Detect which cell encompasses the target text, then output its [X, Y] center coordinate. 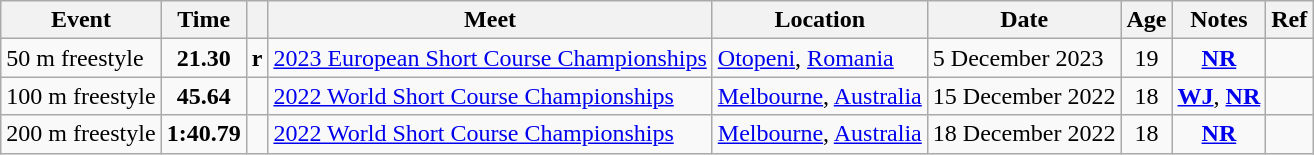
21.30 [204, 58]
Location [820, 20]
Meet [490, 20]
Date [1024, 20]
Time [204, 20]
WJ, NR [1219, 96]
2023 European Short Course Championships [490, 58]
Otopeni, Romania [820, 58]
15 December 2022 [1024, 96]
r [257, 58]
45.64 [204, 96]
Age [1146, 20]
Event [81, 20]
100 m freestyle [81, 96]
19 [1146, 58]
18 December 2022 [1024, 134]
Notes [1219, 20]
1:40.79 [204, 134]
5 December 2023 [1024, 58]
50 m freestyle [81, 58]
200 m freestyle [81, 134]
Ref [1290, 20]
